Detect which cell encompasses the target text, then output its [X, Y] center coordinate. 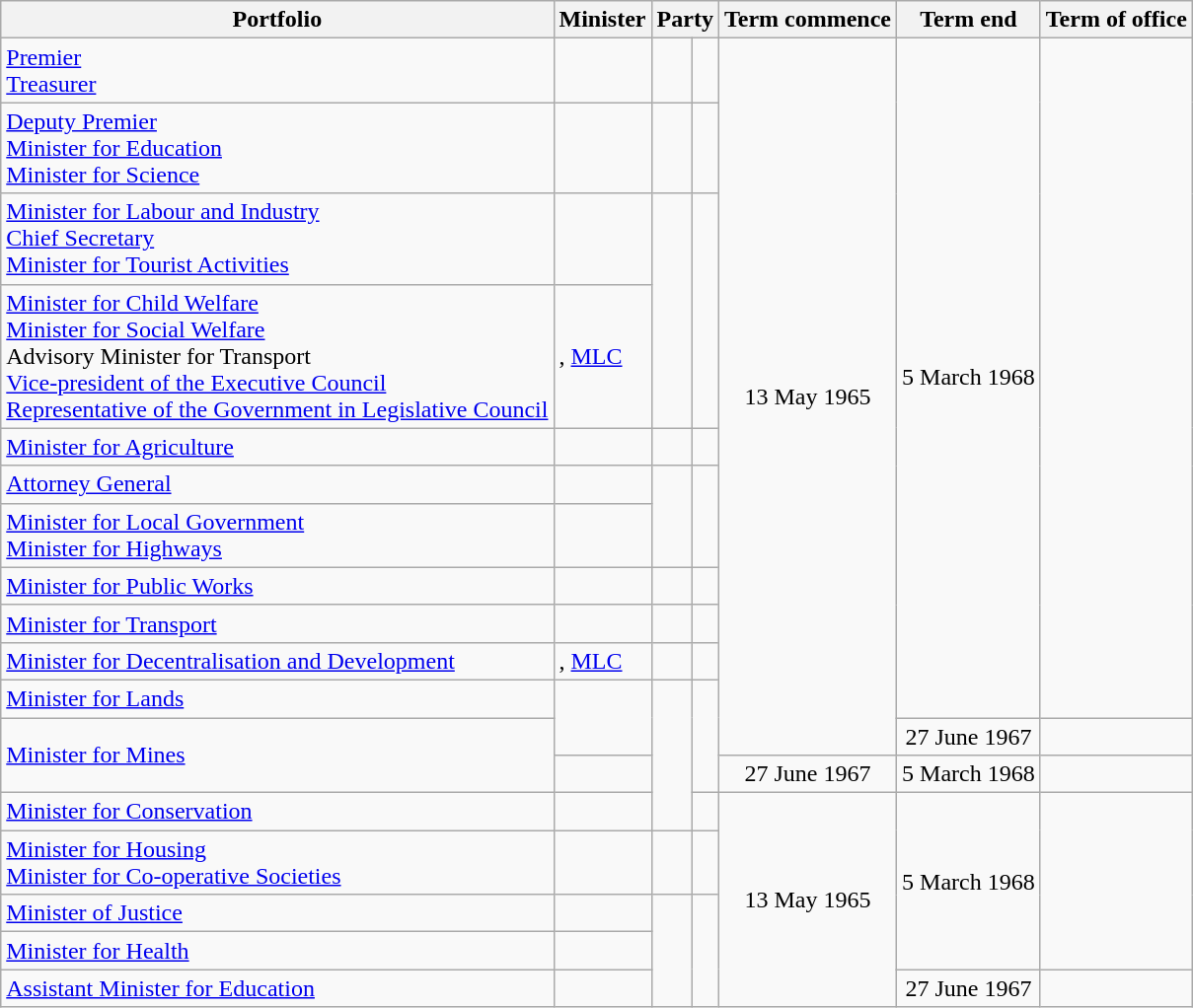
Term commence [807, 20]
Portfolio [277, 20]
Attorney General [277, 484]
Deputy PremierMinister for EducationMinister for Science [277, 148]
Minister for Transport [277, 623]
Minister for Health [277, 951]
Minister for Local GovernmentMinister for Highways [277, 535]
Minister for Conservation [277, 812]
Minister for Lands [277, 698]
Term of office [1116, 20]
Minister [602, 20]
Minister for Agriculture [277, 447]
Minister for HousingMinister for Co-operative Societies [277, 862]
Minister for Mines [277, 756]
Assistant Minister for Education [277, 988]
Minister for Decentralisation and Development [277, 661]
PremierTreasurer [277, 71]
Term end [969, 20]
Minister of Justice [277, 913]
Minister for Labour and IndustryChief SecretaryMinister for Tourist Activities [277, 239]
Minister for Public Works [277, 586]
Party [685, 20]
